Find where the given text appears and provide that cell's center as (x, y) coordinate. 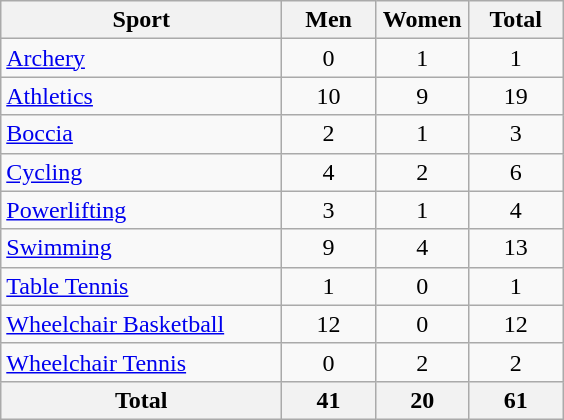
Wheelchair Tennis (142, 362)
Women (422, 20)
41 (329, 400)
10 (329, 96)
Boccia (142, 134)
Cycling (142, 172)
Sport (142, 20)
61 (516, 400)
Table Tennis (142, 286)
Athletics (142, 96)
6 (516, 172)
Powerlifting (142, 210)
Archery (142, 58)
Wheelchair Basketball (142, 324)
13 (516, 248)
Men (329, 20)
Swimming (142, 248)
20 (422, 400)
19 (516, 96)
